For the text-containing cell, return its midpoint in [x, y] coordinate format. 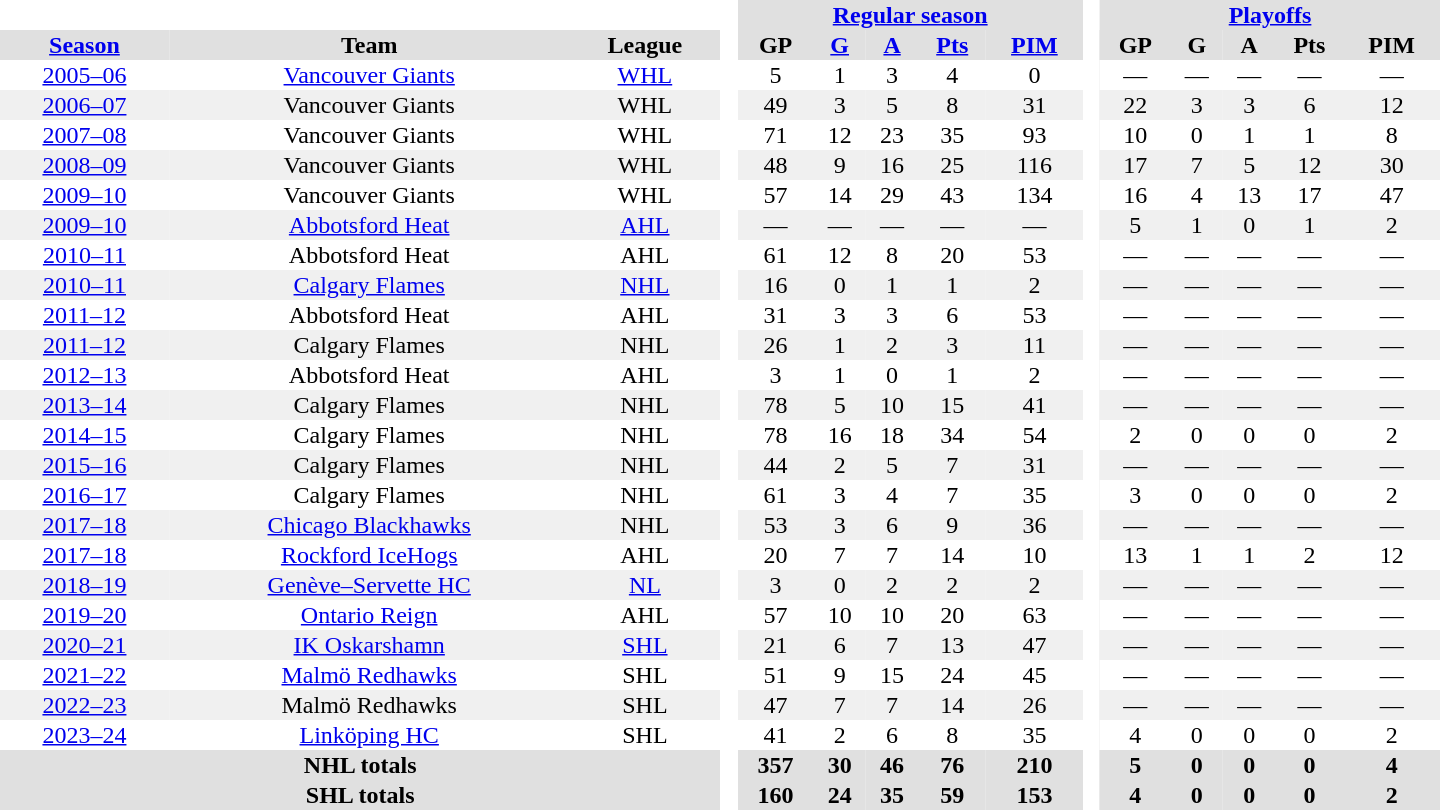
18 [892, 435]
153 [1034, 795]
76 [952, 765]
93 [1034, 135]
11 [1034, 345]
357 [776, 765]
2015–16 [84, 465]
Team [370, 45]
2013–14 [84, 405]
44 [776, 465]
21 [776, 645]
210 [1034, 765]
Rockford IceHogs [370, 555]
48 [776, 165]
36 [1034, 525]
2014–15 [84, 435]
2005–06 [84, 75]
71 [776, 135]
23 [892, 135]
46 [892, 765]
45 [1034, 675]
134 [1034, 195]
54 [1034, 435]
2023–24 [84, 735]
2016–17 [84, 495]
NL [644, 585]
IK Oskarshamn [370, 645]
160 [776, 795]
2020–21 [84, 645]
63 [1034, 615]
2006–07 [84, 105]
34 [952, 435]
Genève–Servette HC [370, 585]
2019–20 [84, 615]
Regular season [910, 15]
116 [1034, 165]
Chicago Blackhawks [370, 525]
25 [952, 165]
2018–19 [84, 585]
2012–13 [84, 375]
2022–23 [84, 705]
Season [84, 45]
Ontario Reign [370, 615]
SHL totals [360, 795]
2021–22 [84, 675]
49 [776, 105]
2008–09 [84, 165]
29 [892, 195]
22 [1136, 105]
43 [952, 195]
51 [776, 675]
Linköping HC [370, 735]
2007–08 [84, 135]
NHL totals [360, 765]
59 [952, 795]
Playoffs [1270, 15]
League [644, 45]
